From the cell containing the given text, extract its center point as [x, y] coordinate. 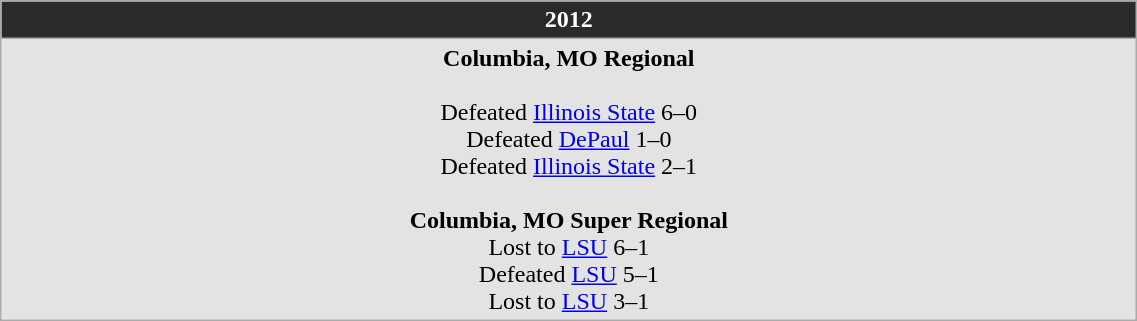
2012 [569, 20]
